Search for the cell housing the specified text and yield its (X, Y) center coordinate. 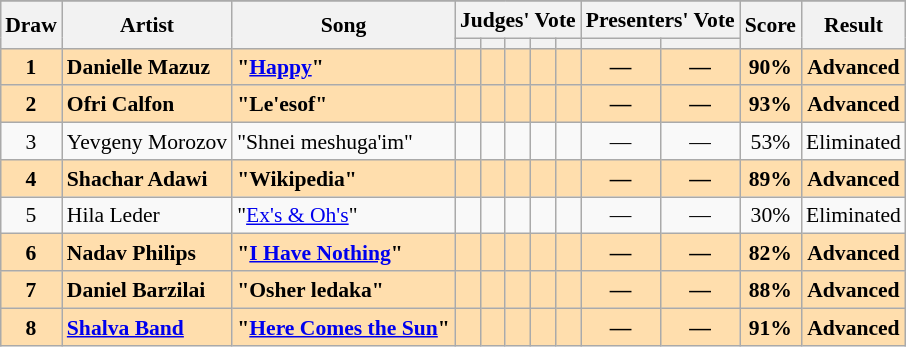
1 (31, 66)
Ofri Calfon (147, 104)
5 (31, 216)
3 (31, 142)
Hila Leder (147, 216)
53% (770, 142)
Nadav Philips (147, 252)
Score (770, 24)
Daniel Barzilai (147, 290)
93% (770, 104)
89% (770, 178)
8 (31, 326)
Draw (31, 24)
Result (854, 24)
2 (31, 104)
Shachar Adawi (147, 178)
"Osher ledaka" (344, 290)
30% (770, 216)
88% (770, 290)
Yevgeny Morozov (147, 142)
"Le'esof" (344, 104)
Judges' Vote (518, 20)
Presenters' Vote (660, 20)
7 (31, 290)
"Here Comes the Sun" (344, 326)
"Shnei meshuga'im" (344, 142)
Shalva Band (147, 326)
Song (344, 24)
90% (770, 66)
"Ex's & Oh's" (344, 216)
Artist (147, 24)
91% (770, 326)
6 (31, 252)
"Happy" (344, 66)
Danielle Mazuz (147, 66)
4 (31, 178)
"I Have Nothing" (344, 252)
"Wikipedia" (344, 178)
82% (770, 252)
